Locate the cell with the specified text and output its [x, y] center coordinate. 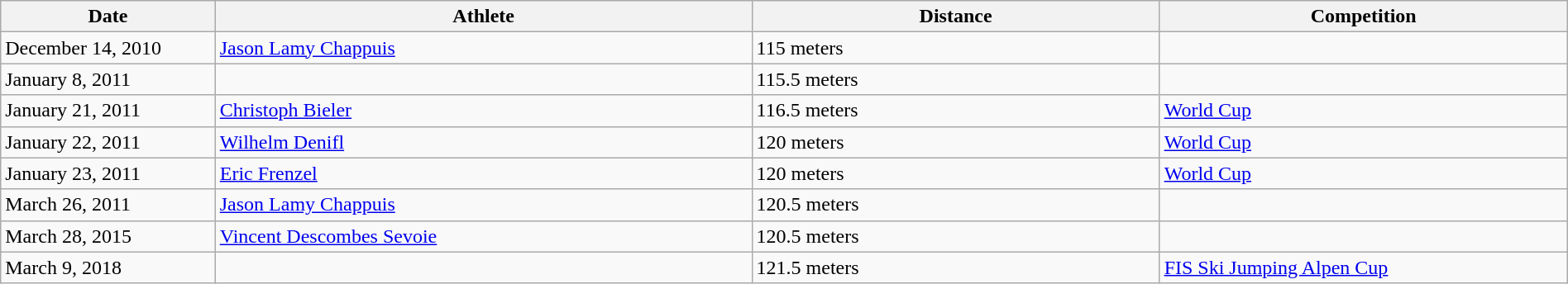
Athlete [483, 17]
March 9, 2018 [108, 267]
115.5 meters [956, 79]
115 meters [956, 48]
January 22, 2011 [108, 142]
January 21, 2011 [108, 111]
FIS Ski Jumping Alpen Cup [1363, 267]
January 23, 2011 [108, 173]
Christoph Bieler [483, 111]
January 8, 2011 [108, 79]
March 26, 2011 [108, 205]
Competition [1363, 17]
December 14, 2010 [108, 48]
Wilhelm Denifl [483, 142]
116.5 meters [956, 111]
Distance [956, 17]
Vincent Descombes Sevoie [483, 236]
121.5 meters [956, 267]
Eric Frenzel [483, 173]
Date [108, 17]
March 28, 2015 [108, 236]
